Determine the (X, Y) coordinate at the center of the cell enclosing the given text.  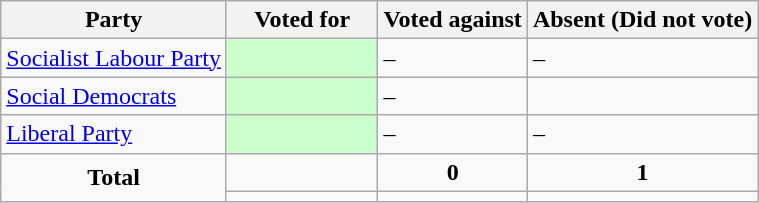
Social Democrats (114, 96)
0 (453, 172)
Voted against (453, 20)
1 (642, 172)
Total (114, 178)
Voted for (302, 20)
Absent (Did not vote) (642, 20)
Party (114, 20)
Socialist Labour Party (114, 58)
Liberal Party (114, 134)
